Search for the cell housing the specified text and yield its (x, y) center coordinate. 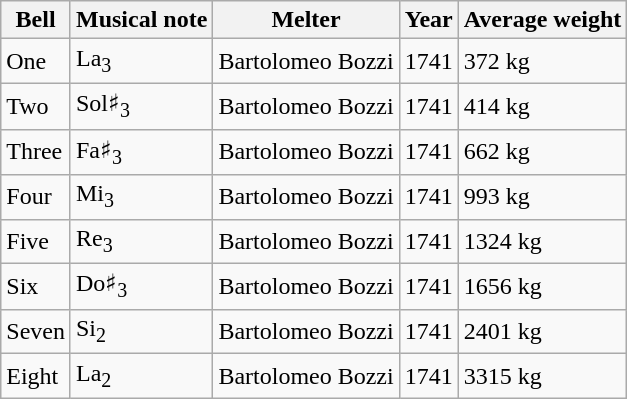
La2 (141, 376)
Six (36, 287)
2401 kg (542, 331)
3315 kg (542, 376)
Bell (36, 20)
Three (36, 152)
Average weight (542, 20)
Do♯3 (141, 287)
993 kg (542, 197)
1656 kg (542, 287)
Re3 (141, 241)
372 kg (542, 61)
1324 kg (542, 241)
414 kg (542, 106)
Si2 (141, 331)
One (36, 61)
La3 (141, 61)
662 kg (542, 152)
Year (428, 20)
Eight (36, 376)
Four (36, 197)
Sol♯3 (141, 106)
Fa♯3 (141, 152)
Seven (36, 331)
Musical note (141, 20)
Mi3 (141, 197)
Five (36, 241)
Melter (306, 20)
Two (36, 106)
